Return [X, Y] of the center of cell containing provided text 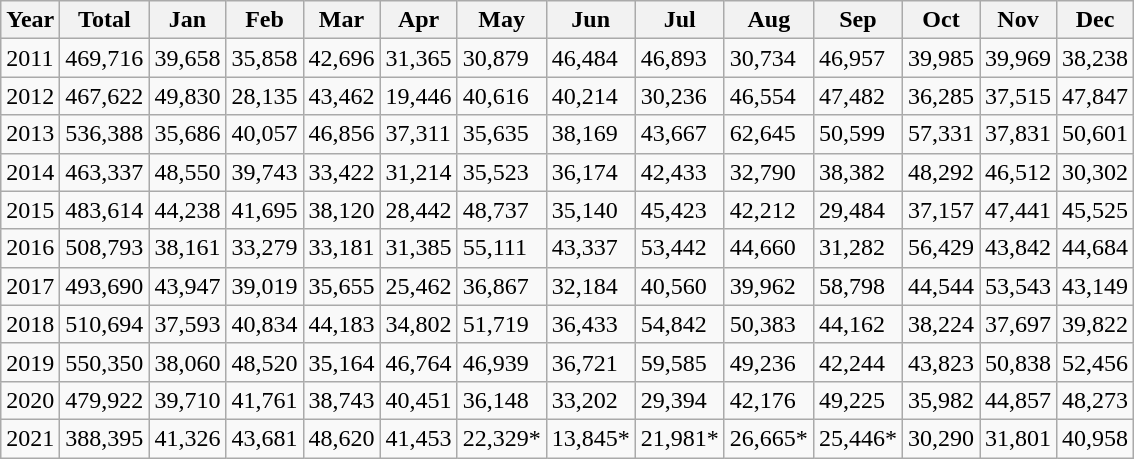
48,737 [502, 210]
467,622 [104, 96]
2016 [30, 248]
463,337 [104, 172]
19,446 [418, 96]
39,019 [264, 286]
52,456 [1096, 362]
25,446* [858, 438]
35,858 [264, 58]
Total [104, 20]
48,620 [342, 438]
36,433 [590, 324]
42,433 [680, 172]
35,164 [342, 362]
38,060 [188, 362]
50,599 [858, 134]
Jan [188, 20]
43,681 [264, 438]
36,285 [940, 96]
39,962 [768, 286]
13,845* [590, 438]
45,525 [1096, 210]
59,585 [680, 362]
30,302 [1096, 172]
41,695 [264, 210]
42,696 [342, 58]
33,422 [342, 172]
2013 [30, 134]
469,716 [104, 58]
44,684 [1096, 248]
Aug [768, 20]
2019 [30, 362]
47,482 [858, 96]
510,694 [104, 324]
39,985 [940, 58]
26,665* [768, 438]
43,337 [590, 248]
550,350 [104, 362]
35,655 [342, 286]
44,660 [768, 248]
508,793 [104, 248]
50,601 [1096, 134]
22,329* [502, 438]
493,690 [104, 286]
2014 [30, 172]
50,383 [768, 324]
47,847 [1096, 96]
Dec [1096, 20]
34,802 [418, 324]
388,395 [104, 438]
39,822 [1096, 324]
46,512 [1018, 172]
48,273 [1096, 400]
41,761 [264, 400]
36,148 [502, 400]
Mar [342, 20]
38,120 [342, 210]
43,667 [680, 134]
Jul [680, 20]
39,658 [188, 58]
40,057 [264, 134]
46,856 [342, 134]
35,982 [940, 400]
2020 [30, 400]
37,831 [1018, 134]
37,157 [940, 210]
37,515 [1018, 96]
39,743 [264, 172]
44,544 [940, 286]
Apr [418, 20]
37,697 [1018, 324]
38,743 [342, 400]
43,842 [1018, 248]
40,214 [590, 96]
56,429 [940, 248]
31,282 [858, 248]
30,734 [768, 58]
58,798 [858, 286]
47,441 [1018, 210]
32,184 [590, 286]
40,616 [502, 96]
479,922 [104, 400]
46,554 [768, 96]
31,801 [1018, 438]
43,462 [342, 96]
39,710 [188, 400]
31,385 [418, 248]
41,453 [418, 438]
2018 [30, 324]
37,593 [188, 324]
53,442 [680, 248]
49,830 [188, 96]
35,635 [502, 134]
46,957 [858, 58]
2012 [30, 96]
29,484 [858, 210]
43,947 [188, 286]
48,292 [940, 172]
2011 [30, 58]
33,181 [342, 248]
38,224 [940, 324]
42,212 [768, 210]
36,721 [590, 362]
2017 [30, 286]
28,442 [418, 210]
29,394 [680, 400]
33,202 [590, 400]
2021 [30, 438]
48,550 [188, 172]
38,238 [1096, 58]
44,238 [188, 210]
62,645 [768, 134]
38,161 [188, 248]
Year [30, 20]
Feb [264, 20]
49,225 [858, 400]
32,790 [768, 172]
44,857 [1018, 400]
30,879 [502, 58]
46,939 [502, 362]
25,462 [418, 286]
43,149 [1096, 286]
57,331 [940, 134]
33,279 [264, 248]
2015 [30, 210]
44,162 [858, 324]
483,614 [104, 210]
Jun [590, 20]
21,981* [680, 438]
46,764 [418, 362]
35,686 [188, 134]
30,290 [940, 438]
42,176 [768, 400]
48,520 [264, 362]
35,140 [590, 210]
46,484 [590, 58]
39,969 [1018, 58]
31,365 [418, 58]
41,326 [188, 438]
54,842 [680, 324]
Sep [858, 20]
40,834 [264, 324]
50,838 [1018, 362]
42,244 [858, 362]
536,388 [104, 134]
44,183 [342, 324]
May [502, 20]
40,560 [680, 286]
53,543 [1018, 286]
40,451 [418, 400]
30,236 [680, 96]
55,111 [502, 248]
49,236 [768, 362]
36,867 [502, 286]
40,958 [1096, 438]
35,523 [502, 172]
28,135 [264, 96]
Oct [940, 20]
51,719 [502, 324]
Nov [1018, 20]
45,423 [680, 210]
31,214 [418, 172]
36,174 [590, 172]
38,382 [858, 172]
43,823 [940, 362]
37,311 [418, 134]
38,169 [590, 134]
46,893 [680, 58]
